Find where the given text appears and provide that cell's center as [x, y] coordinate. 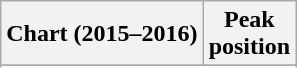
Chart (2015–2016) [102, 34]
Peakposition [249, 34]
